Return [x, y] of the center of cell containing provided text 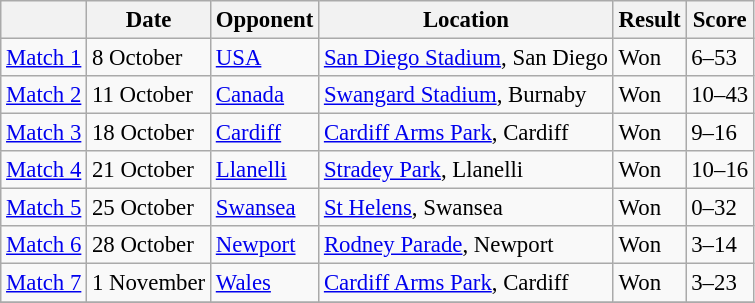
0–32 [720, 208]
Cardiff [264, 133]
Score [720, 20]
1 November [149, 283]
USA [264, 58]
11 October [149, 95]
Canada [264, 95]
Stradey Park, Llanelli [466, 170]
Date [149, 20]
9–16 [720, 133]
Match 6 [44, 245]
Newport [264, 245]
25 October [149, 208]
Llanelli [264, 170]
10–43 [720, 95]
Match 4 [44, 170]
Match 3 [44, 133]
San Diego Stadium, San Diego [466, 58]
Match 5 [44, 208]
28 October [149, 245]
10–16 [720, 170]
Match 2 [44, 95]
Match 7 [44, 283]
Opponent [264, 20]
Match 1 [44, 58]
Wales [264, 283]
Rodney Parade, Newport [466, 245]
6–53 [720, 58]
18 October [149, 133]
St Helens, Swansea [466, 208]
Swansea [264, 208]
Swangard Stadium, Burnaby [466, 95]
Location [466, 20]
3–23 [720, 283]
21 October [149, 170]
Result [650, 20]
8 October [149, 58]
3–14 [720, 245]
